Locate the cell with the specified text and output its (x, y) center coordinate. 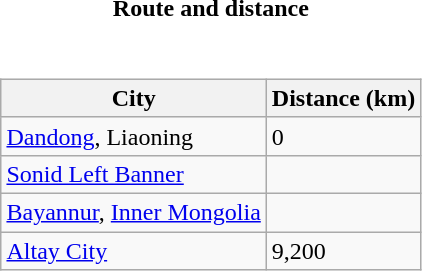
9,200 (343, 251)
City (134, 98)
0 (343, 136)
Bayannur, Inner Mongolia (134, 212)
Sonid Left Banner (134, 174)
Altay City (134, 251)
Dandong, Liaoning (134, 136)
Distance (km) (343, 98)
